Return the [x, y] coordinate for the center point of the cell that contains the specified text.  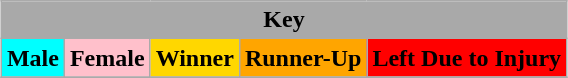
Left Due to Injury [467, 58]
Key [284, 20]
Winner [194, 58]
Female [107, 58]
Runner-Up [303, 58]
Male [32, 58]
